Output the (x, y) coordinate of the center of the cell containing the given text.  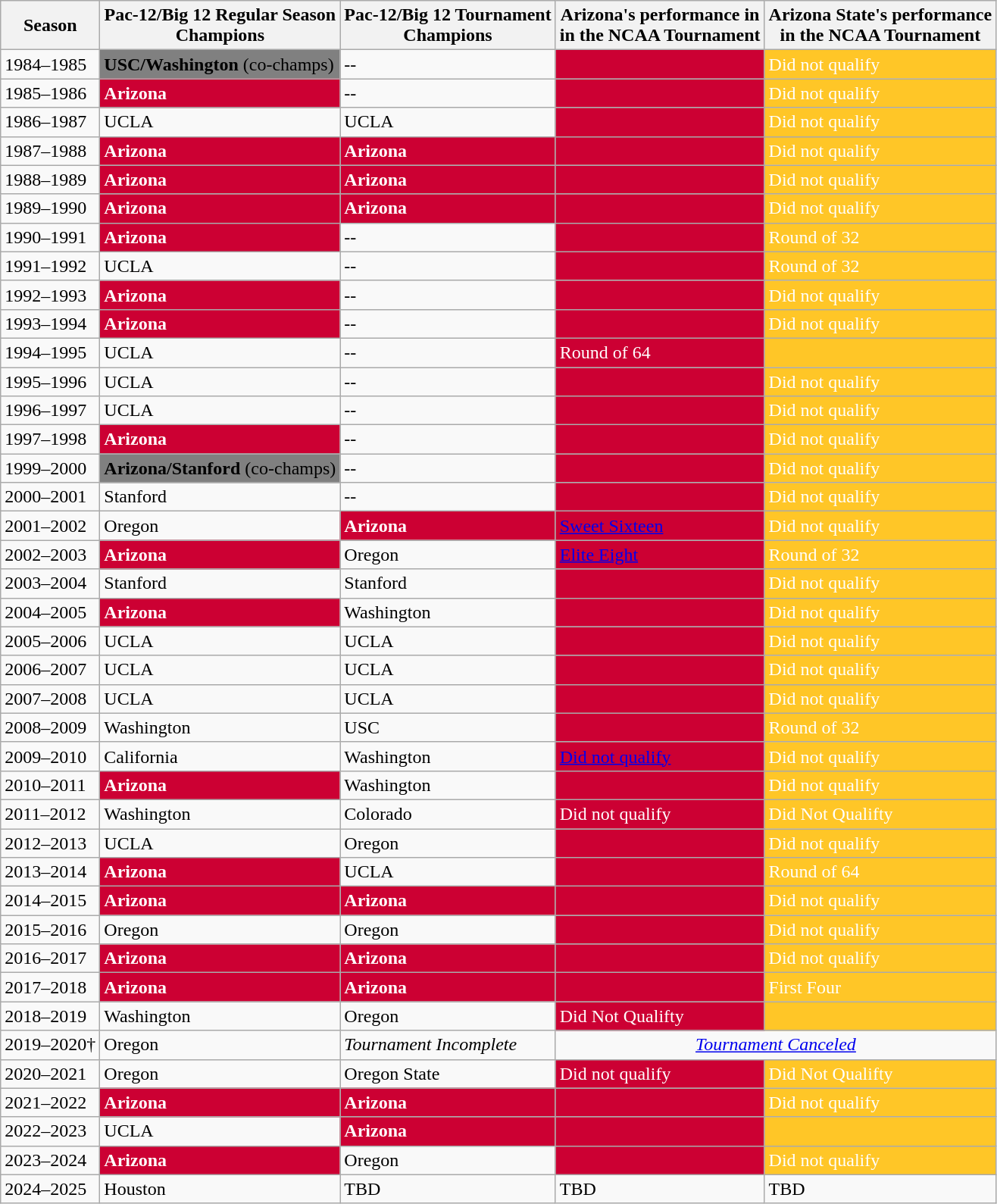
1993–1994 (50, 324)
2008–2009 (50, 727)
Colorado (448, 814)
2001–2002 (50, 526)
USC (448, 727)
2002–2003 (50, 555)
Arizona's performance inin the NCAA Tournament (660, 26)
2014–2015 (50, 901)
1987–1988 (50, 151)
California (220, 756)
Pac-12/Big 12 TournamentChampions (448, 26)
2005–2006 (50, 641)
2004–2005 (50, 612)
1988–1989 (50, 180)
1996–1997 (50, 411)
2007–2008 (50, 699)
Sweet Sixteen (660, 526)
2022–2023 (50, 1131)
2019–2020† (50, 1045)
Tournament Canceled (776, 1045)
1986–1987 (50, 122)
Arizona State's performancein the NCAA Tournament (880, 26)
Elite Eight (660, 555)
1984–1985 (50, 64)
2015–2016 (50, 930)
2013–2014 (50, 872)
2023–2024 (50, 1160)
2016–2017 (50, 959)
2020–2021 (50, 1074)
Houston (220, 1189)
1999–2000 (50, 468)
2011–2012 (50, 814)
1997–1998 (50, 439)
First Four (880, 987)
2006–2007 (50, 670)
Arizona/Stanford (co-champs) (220, 468)
2024–2025 (50, 1189)
2009–2010 (50, 756)
Pac-12/Big 12 Regular SeasonChampions (220, 26)
2003–2004 (50, 583)
2000–2001 (50, 497)
USC/Washington (co-champs) (220, 64)
Tournament Incomplete (448, 1045)
1991–1992 (50, 266)
Oregon State (448, 1074)
1994–1995 (50, 352)
2010–2011 (50, 785)
Season (50, 26)
1990–1991 (50, 237)
2021–2022 (50, 1102)
1995–1996 (50, 381)
2017–2018 (50, 987)
2018–2019 (50, 1016)
1985–1986 (50, 93)
2012–2013 (50, 843)
1992–1993 (50, 295)
1989–1990 (50, 208)
